Detect which cell encompasses the target text, then output its (X, Y) center coordinate. 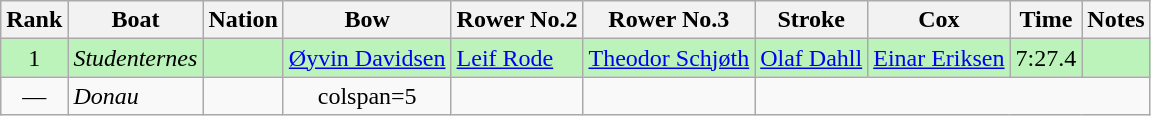
Cox (939, 20)
Boat (136, 20)
colspan=5 (367, 96)
Nation (243, 20)
Bow (367, 20)
Leif Rode (517, 58)
Notes (1116, 20)
Time (1046, 20)
Stroke (812, 20)
7:27.4 (1046, 58)
Rower No.3 (669, 20)
Theodor Schjøth (669, 58)
Øyvin Davidsen (367, 58)
— (34, 96)
Olaf Dahll (812, 58)
1 (34, 58)
Donau (136, 96)
Einar Eriksen (939, 58)
Rank (34, 20)
Studenternes (136, 58)
Rower No.2 (517, 20)
